Pinpoint the cell where the given text exists, returning its [X, Y] midpoint coordinate. 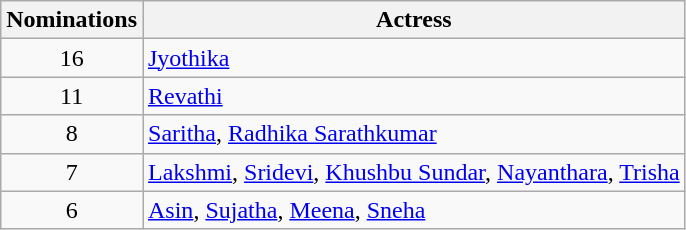
6 [72, 210]
11 [72, 96]
Nominations [72, 20]
7 [72, 172]
Lakshmi, Sridevi, Khushbu Sundar, Nayanthara, Trisha [414, 172]
Saritha, Radhika Sarathkumar [414, 134]
Asin, Sujatha, Meena, Sneha [414, 210]
16 [72, 58]
Actress [414, 20]
8 [72, 134]
Revathi [414, 96]
Jyothika [414, 58]
